Locate the cell with the specified text and output its (x, y) center coordinate. 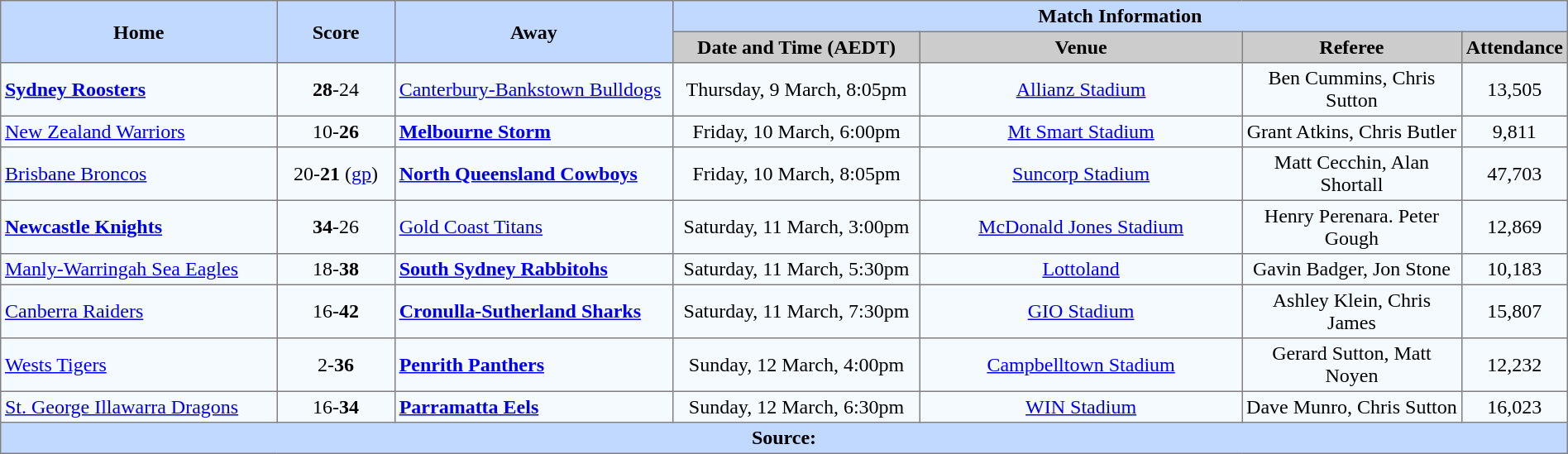
GIO Stadium (1082, 311)
Brisbane Broncos (139, 174)
Saturday, 11 March, 5:30pm (796, 270)
Saturday, 11 March, 7:30pm (796, 311)
Gerard Sutton, Matt Noyen (1352, 365)
Lottoland (1082, 270)
2-36 (336, 365)
15,807 (1514, 311)
20-21 (gp) (336, 174)
Date and Time (AEDT) (796, 47)
Wests Tigers (139, 365)
Allianz Stadium (1082, 89)
Suncorp Stadium (1082, 174)
Parramatta Eels (533, 407)
Home (139, 31)
16-42 (336, 311)
Match Information (1120, 17)
Away (533, 31)
Saturday, 11 March, 3:00pm (796, 227)
Gold Coast Titans (533, 227)
Dave Munro, Chris Sutton (1352, 407)
Newcastle Knights (139, 227)
Melbourne Storm (533, 131)
34-26 (336, 227)
Henry Perenara. Peter Gough (1352, 227)
Grant Atkins, Chris Butler (1352, 131)
Ben Cummins, Chris Sutton (1352, 89)
16-34 (336, 407)
16,023 (1514, 407)
Ashley Klein, Chris James (1352, 311)
Manly-Warringah Sea Eagles (139, 270)
Gavin Badger, Jon Stone (1352, 270)
McDonald Jones Stadium (1082, 227)
Thursday, 9 March, 8:05pm (796, 89)
Venue (1082, 47)
Mt Smart Stadium (1082, 131)
28-24 (336, 89)
13,505 (1514, 89)
Score (336, 31)
Cronulla-Sutherland Sharks (533, 311)
Source: (784, 438)
Matt Cecchin, Alan Shortall (1352, 174)
Canterbury-Bankstown Bulldogs (533, 89)
South Sydney Rabbitohs (533, 270)
12,869 (1514, 227)
Referee (1352, 47)
St. George Illawarra Dragons (139, 407)
Friday, 10 March, 6:00pm (796, 131)
Sunday, 12 March, 6:30pm (796, 407)
Canberra Raiders (139, 311)
10,183 (1514, 270)
9,811 (1514, 131)
WIN Stadium (1082, 407)
North Queensland Cowboys (533, 174)
Campbelltown Stadium (1082, 365)
Penrith Panthers (533, 365)
Attendance (1514, 47)
10-26 (336, 131)
Sydney Roosters (139, 89)
Friday, 10 March, 8:05pm (796, 174)
47,703 (1514, 174)
New Zealand Warriors (139, 131)
18-38 (336, 270)
12,232 (1514, 365)
Sunday, 12 March, 4:00pm (796, 365)
